For the text-containing cell, return its midpoint in [x, y] coordinate format. 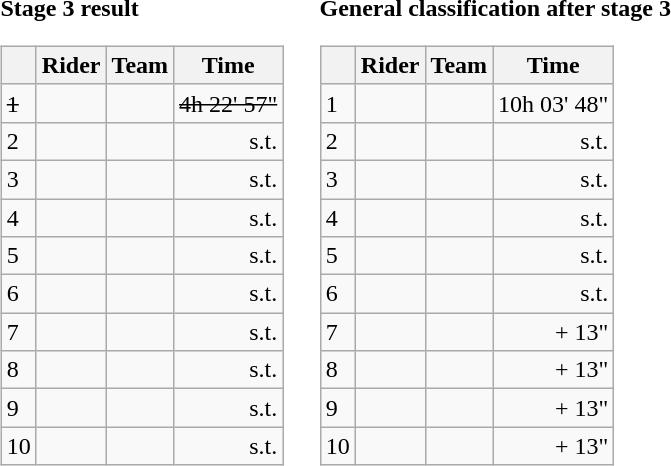
4h 22' 57" [228, 103]
10h 03' 48" [554, 103]
